Search for the cell housing the specified text and yield its [X, Y] center coordinate. 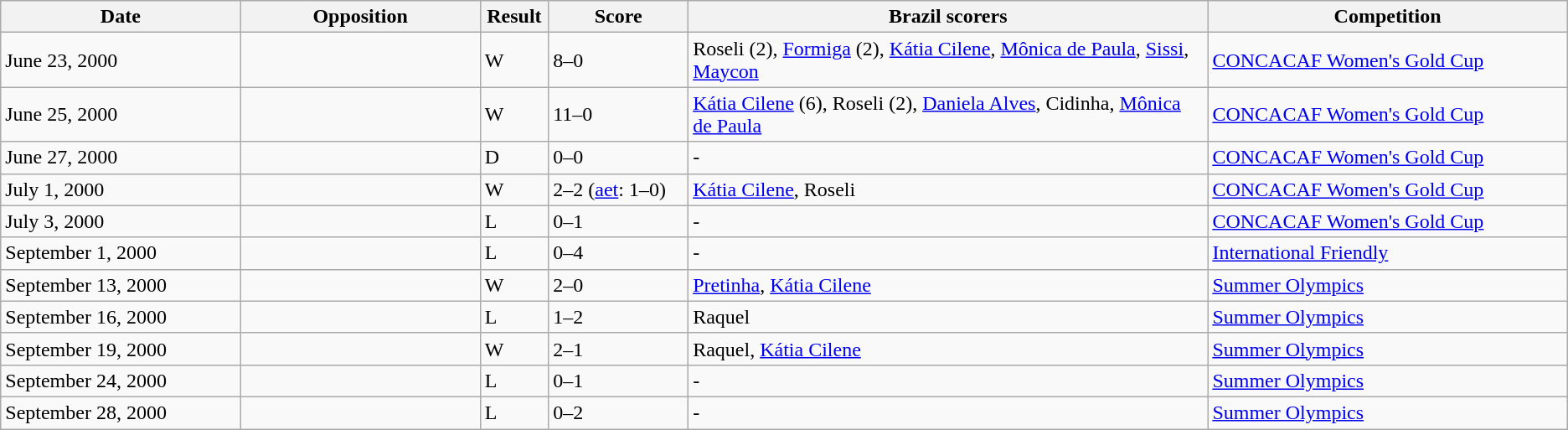
0–0 [618, 158]
D [514, 158]
1–2 [618, 317]
International Friendly [1387, 253]
Kátia Cilene, Roseli [948, 189]
September 28, 2000 [121, 412]
September 16, 2000 [121, 317]
0–2 [618, 412]
8–0 [618, 60]
11–0 [618, 114]
June 27, 2000 [121, 158]
September 1, 2000 [121, 253]
Raquel, Kátia Cilene [948, 349]
Opposition [360, 17]
Brazil scorers [948, 17]
July 3, 2000 [121, 221]
June 25, 2000 [121, 114]
Score [618, 17]
2–0 [618, 285]
Date [121, 17]
July 1, 2000 [121, 189]
September 24, 2000 [121, 381]
Result [514, 17]
Pretinha, Kátia Cilene [948, 285]
2–1 [618, 349]
June 23, 2000 [121, 60]
September 13, 2000 [121, 285]
2–2 (aet: 1–0) [618, 189]
Raquel [948, 317]
September 19, 2000 [121, 349]
0–4 [618, 253]
Competition [1387, 17]
Kátia Cilene (6), Roseli (2), Daniela Alves, Cidinha, Mônica de Paula [948, 114]
Roseli (2), Formiga (2), Kátia Cilene, Mônica de Paula, Sissi, Maycon [948, 60]
